Extract the (X, Y) coordinate from the center of the cell holding the provided text.  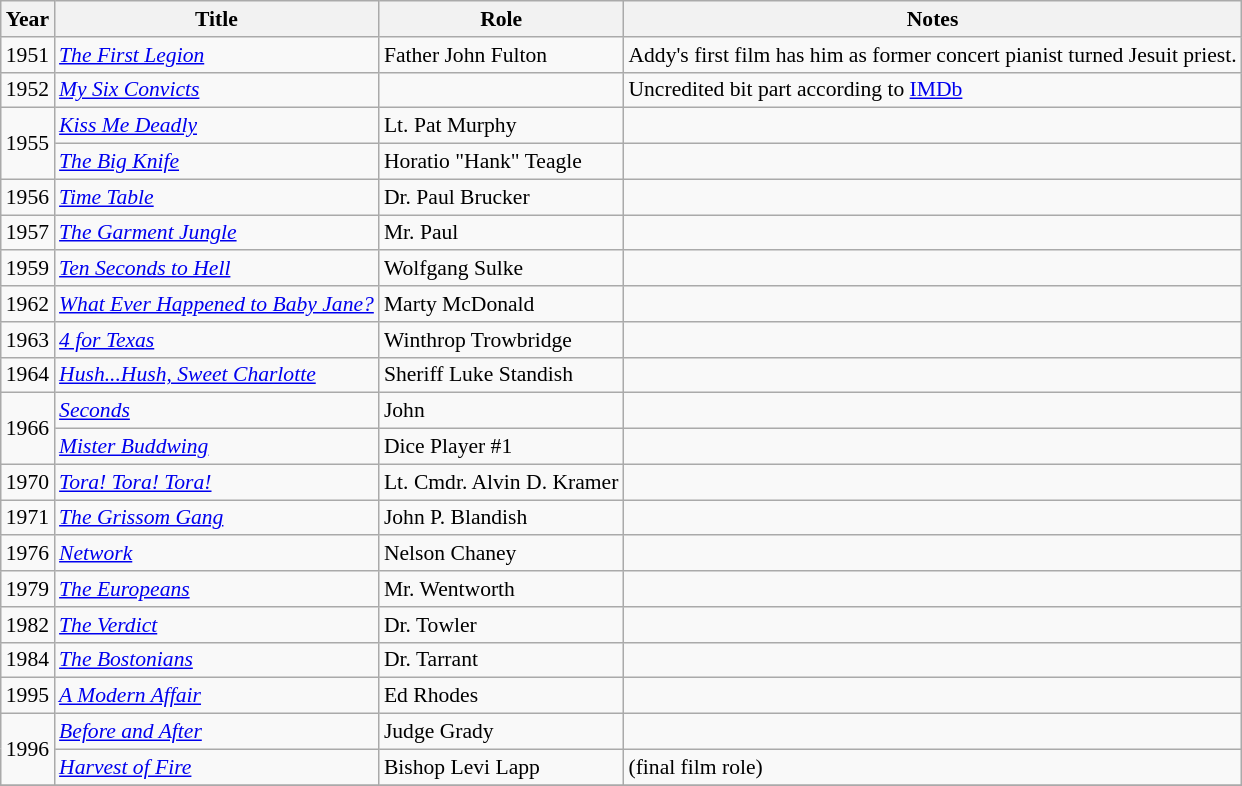
Father John Fulton (502, 55)
Uncredited bit part according to IMDb (932, 90)
Time Table (216, 197)
1955 (28, 144)
Hush...Hush, Sweet Charlotte (216, 375)
Winthrop Trowbridge (502, 340)
1971 (28, 518)
Ten Seconds to Hell (216, 269)
What Ever Happened to Baby Jane? (216, 304)
Dice Player #1 (502, 447)
1970 (28, 482)
1976 (28, 554)
A Modern Affair (216, 696)
Judge Grady (502, 732)
Mr. Paul (502, 233)
Dr. Paul Brucker (502, 197)
The Europeans (216, 589)
John (502, 411)
The Bostonians (216, 660)
1982 (28, 625)
(final film role) (932, 767)
Year (28, 19)
Sheriff Luke Standish (502, 375)
Horatio "Hank" Teagle (502, 162)
Role (502, 19)
1996 (28, 750)
Network (216, 554)
1959 (28, 269)
Ed Rhodes (502, 696)
Dr. Tarrant (502, 660)
Lt. Cmdr. Alvin D. Kramer (502, 482)
Notes (932, 19)
Lt. Pat Murphy (502, 126)
Harvest of Fire (216, 767)
Title (216, 19)
The Garment Jungle (216, 233)
The Verdict (216, 625)
The Big Knife (216, 162)
Mr. Wentworth (502, 589)
Seconds (216, 411)
Marty McDonald (502, 304)
1957 (28, 233)
The Grissom Gang (216, 518)
1952 (28, 90)
Nelson Chaney (502, 554)
John P. Blandish (502, 518)
Addy's first film has him as former concert pianist turned Jesuit priest. (932, 55)
1956 (28, 197)
Kiss Me Deadly (216, 126)
Wolfgang Sulke (502, 269)
1966 (28, 428)
1979 (28, 589)
1951 (28, 55)
1964 (28, 375)
1962 (28, 304)
Bishop Levi Lapp (502, 767)
1984 (28, 660)
1995 (28, 696)
1963 (28, 340)
The First Legion (216, 55)
Tora! Tora! Tora! (216, 482)
Mister Buddwing (216, 447)
Before and After (216, 732)
4 for Texas (216, 340)
Dr. Towler (502, 625)
My Six Convicts (216, 90)
